Provide the (X, Y) coordinate of the cell's center where the given text is located.  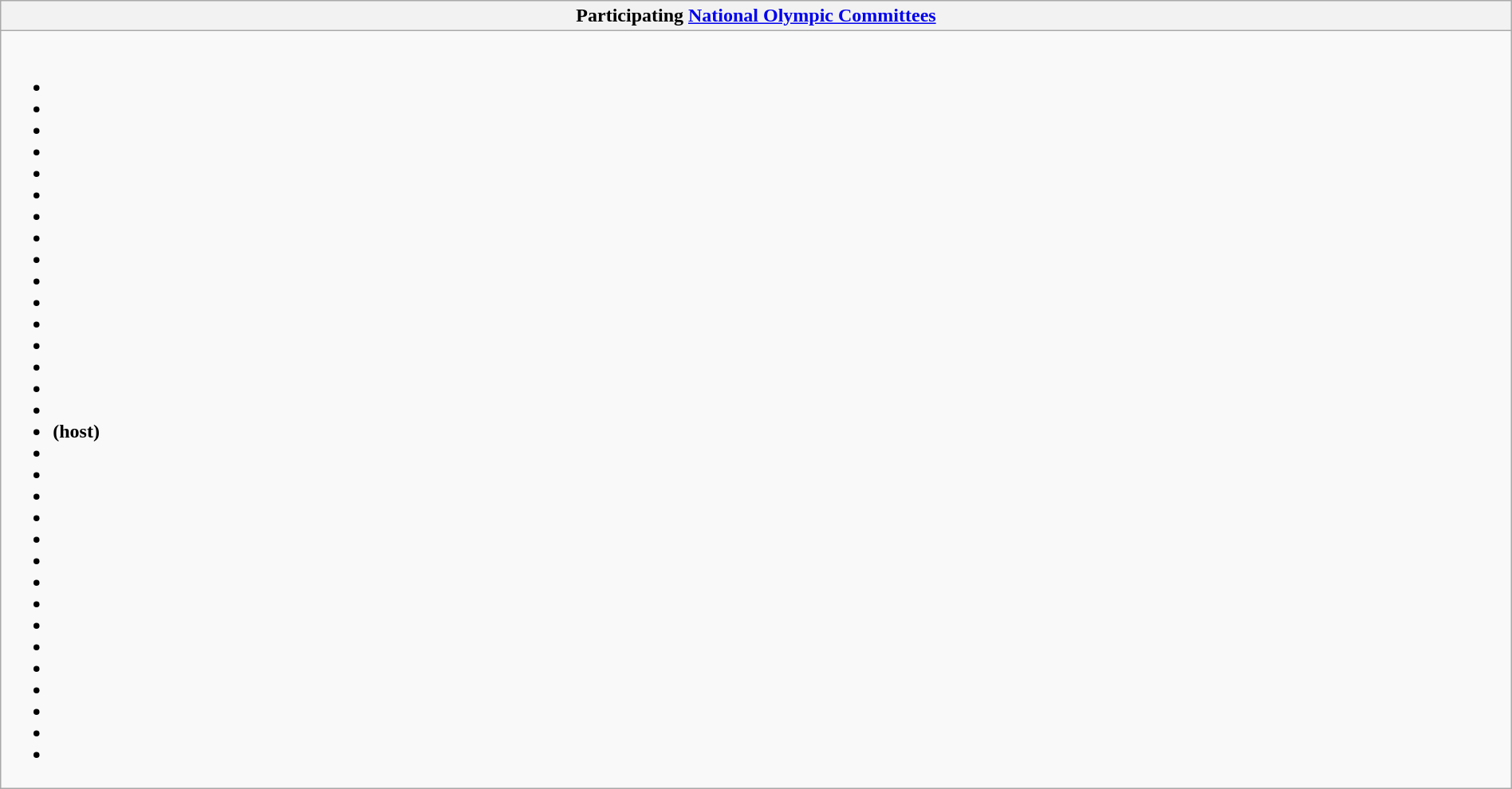
(host) (756, 410)
Participating National Olympic Committees (756, 16)
